For the text-containing cell, return its midpoint in (X, Y) coordinate format. 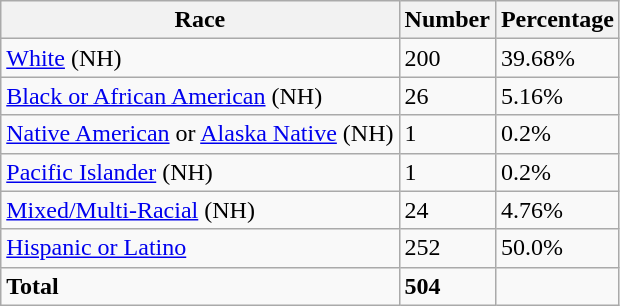
Total (200, 286)
Mixed/Multi-Racial (NH) (200, 210)
Percentage (557, 20)
Number (447, 20)
Pacific Islander (NH) (200, 172)
39.68% (557, 58)
252 (447, 248)
50.0% (557, 248)
5.16% (557, 96)
24 (447, 210)
200 (447, 58)
4.76% (557, 210)
26 (447, 96)
White (NH) (200, 58)
Race (200, 20)
Native American or Alaska Native (NH) (200, 134)
Black or African American (NH) (200, 96)
Hispanic or Latino (200, 248)
504 (447, 286)
